Return (X, Y) of the center of cell containing provided text 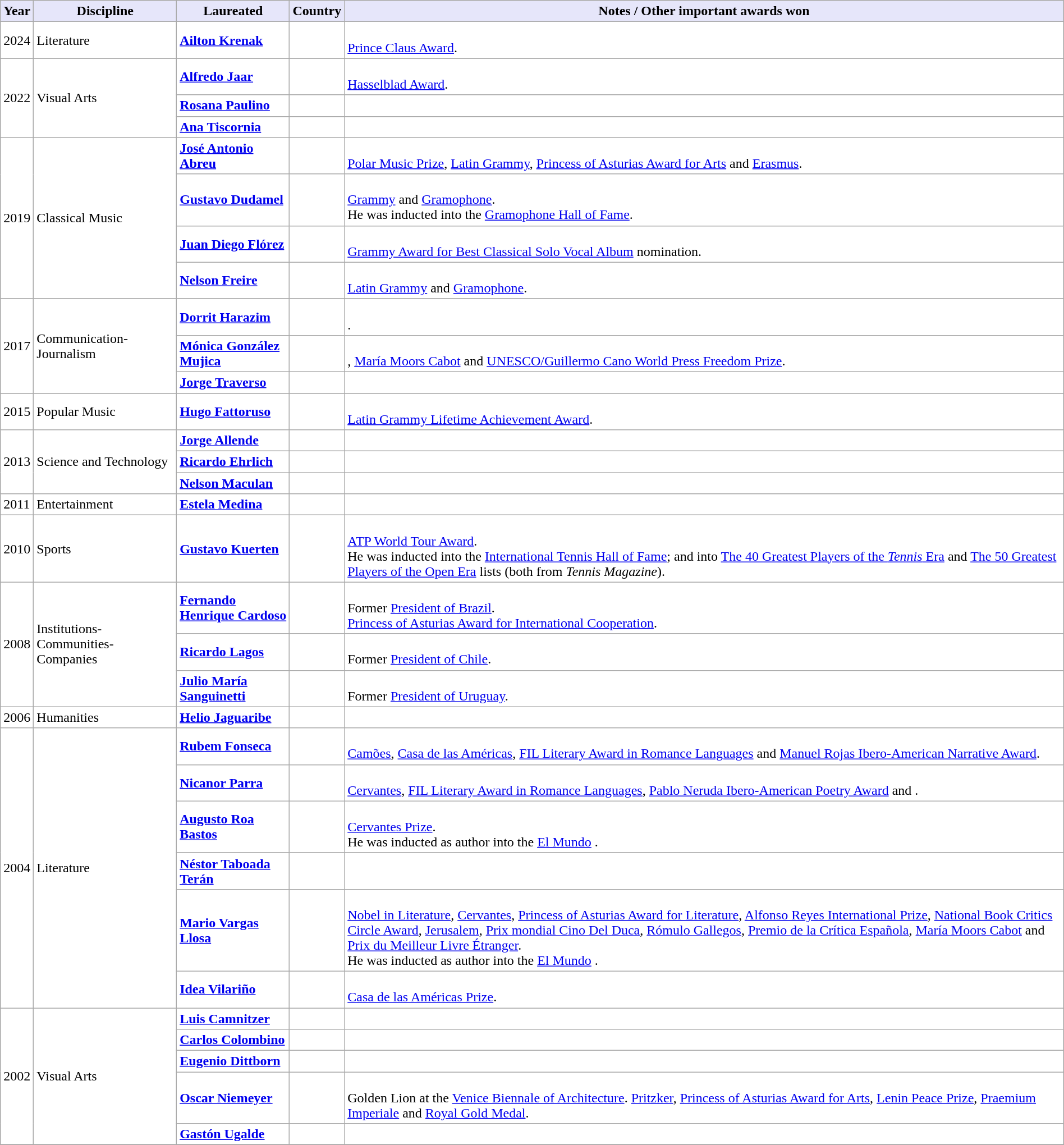
Grammy Award for Best Classical Solo Vocal Album nomination. (704, 244)
Laureated (233, 11)
Idea Vilariño (233, 989)
Gustavo Kuerten (233, 549)
Rubem Fonseca (233, 746)
Humanities (106, 717)
Alfredo Jaar (233, 76)
Science and Technology (106, 462)
Nicanor Parra (233, 782)
Mónica González Mujica (233, 354)
2011 (17, 505)
Mario Vargas Llosa (233, 930)
. (704, 317)
2008 (17, 644)
Classical Music (106, 218)
Former President of Uruguay. (704, 688)
2019 (17, 218)
Year (17, 11)
Gastón Ugalde (233, 1134)
Dorrit Harazim (233, 317)
Jorge Allende (233, 441)
Prince Claus Award. (704, 40)
Oscar Niemeyer (233, 1098)
Fernando Henrique Cardoso (233, 608)
Juan Diego Flórez (233, 244)
Popular Music (106, 411)
Carlos Colombino (233, 1040)
2022 (17, 98)
Ricardo Lagos (233, 652)
Notes / Other important awards won (704, 11)
Estela Medina (233, 505)
Luis Camnitzer (233, 1019)
2006 (17, 717)
Nelson Freire (233, 281)
Grammy and Gramophone.He was inducted into the Gramophone Hall of Fame. (704, 200)
Hugo Fattoruso (233, 411)
Polar Music Prize, Latin Grammy, Princess of Asturias Award for Arts and Erasmus. (704, 156)
Casa de las Américas Prize. (704, 989)
José Antonio Abreu (233, 156)
Cervantes Prize.He was inducted as author into the El Mundo . (704, 827)
Ana Tiscornia (233, 127)
2002 (17, 1077)
Néstor Taboada Terán (233, 871)
Gustavo Dudamel (233, 200)
2017 (17, 346)
2010 (17, 549)
Latin Grammy and Gramophone. (704, 281)
Camões, Casa de las Américas, FIL Literary Award in Romance Languages and Manuel Rojas Ibero-American Narrative Award. (704, 746)
Institutions-Communities-Companies (106, 644)
Entertainment (106, 505)
Hasselblad Award. (704, 76)
Former President of Chile. (704, 652)
Country (317, 11)
Julio María Sanguinetti (233, 688)
Rosana Paulino (233, 106)
Eugenio Dittborn (233, 1061)
Augusto Roa Bastos (233, 827)
Nelson Maculan (233, 483)
2013 (17, 462)
Former President of Brazil.Princess of Asturias Award for International Cooperation. (704, 608)
Sports (106, 549)
Communication-Journalism (106, 346)
2004 (17, 868)
2015 (17, 411)
2024 (17, 40)
Discipline (106, 11)
Jorge Traverso (233, 382)
Cervantes, FIL Literary Award in Romance Languages, Pablo Neruda Ibero-American Poetry Award and . (704, 782)
Ailton Krenak (233, 40)
, María Moors Cabot and UNESCO/Guillermo Cano World Press Freedom Prize. (704, 354)
Latin Grammy Lifetime Achievement Award. (704, 411)
Helio Jaguaribe (233, 717)
Ricardo Ehrlich (233, 462)
